Capture the cell that displays the provided text and extract its (X, Y) central coordinate. 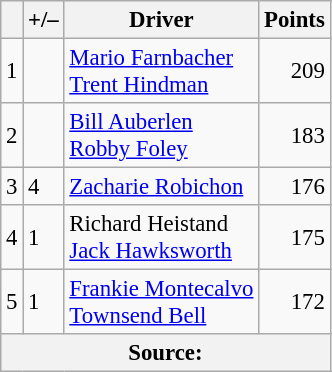
Richard Heistand Jack Hawksworth (162, 238)
Frankie Montecalvo Townsend Bell (162, 302)
176 (294, 187)
2 (12, 136)
209 (294, 72)
Bill Auberlen Robby Foley (162, 136)
Zacharie Robichon (162, 187)
Driver (162, 20)
172 (294, 302)
+/– (44, 20)
175 (294, 238)
5 (12, 302)
183 (294, 136)
Source: (166, 353)
Mario Farnbacher Trent Hindman (162, 72)
3 (12, 187)
Points (294, 20)
